Pinpoint the cell where the given text exists, returning its (X, Y) midpoint coordinate. 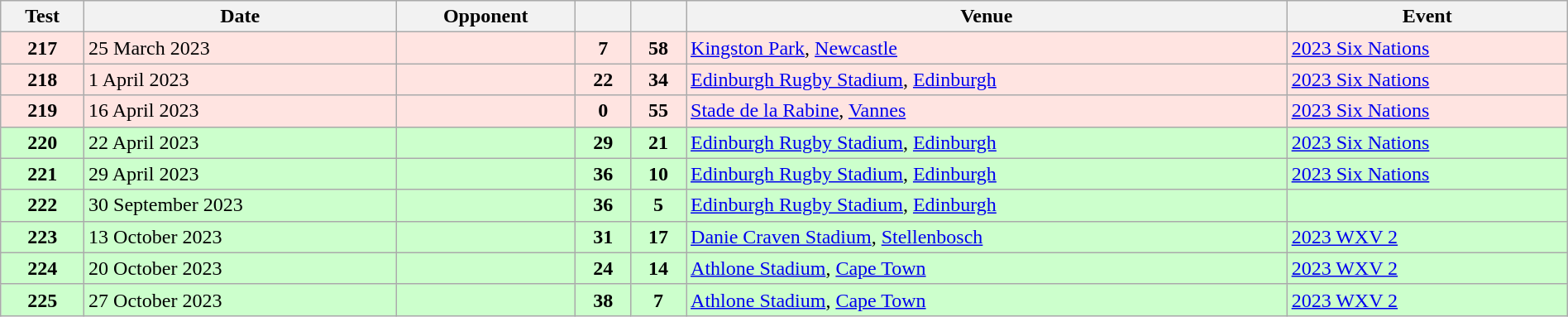
14 (658, 268)
223 (43, 237)
218 (43, 79)
22 (604, 79)
27 October 2023 (240, 300)
16 April 2023 (240, 111)
224 (43, 268)
220 (43, 142)
222 (43, 205)
0 (604, 111)
30 September 2023 (240, 205)
34 (658, 79)
5 (658, 205)
25 March 2023 (240, 48)
221 (43, 174)
Date (240, 17)
31 (604, 237)
17 (658, 237)
Venue (987, 17)
1 April 2023 (240, 79)
58 (658, 48)
219 (43, 111)
10 (658, 174)
Danie Craven Stadium, Stellenbosch (987, 237)
24 (604, 268)
38 (604, 300)
22 April 2023 (240, 142)
29 April 2023 (240, 174)
21 (658, 142)
225 (43, 300)
29 (604, 142)
Kingston Park, Newcastle (987, 48)
Opponent (486, 17)
13 October 2023 (240, 237)
Test (43, 17)
217 (43, 48)
Event (1427, 17)
Stade de la Rabine, Vannes (987, 111)
55 (658, 111)
20 October 2023 (240, 268)
